For the text-containing cell, return its midpoint in [x, y] coordinate format. 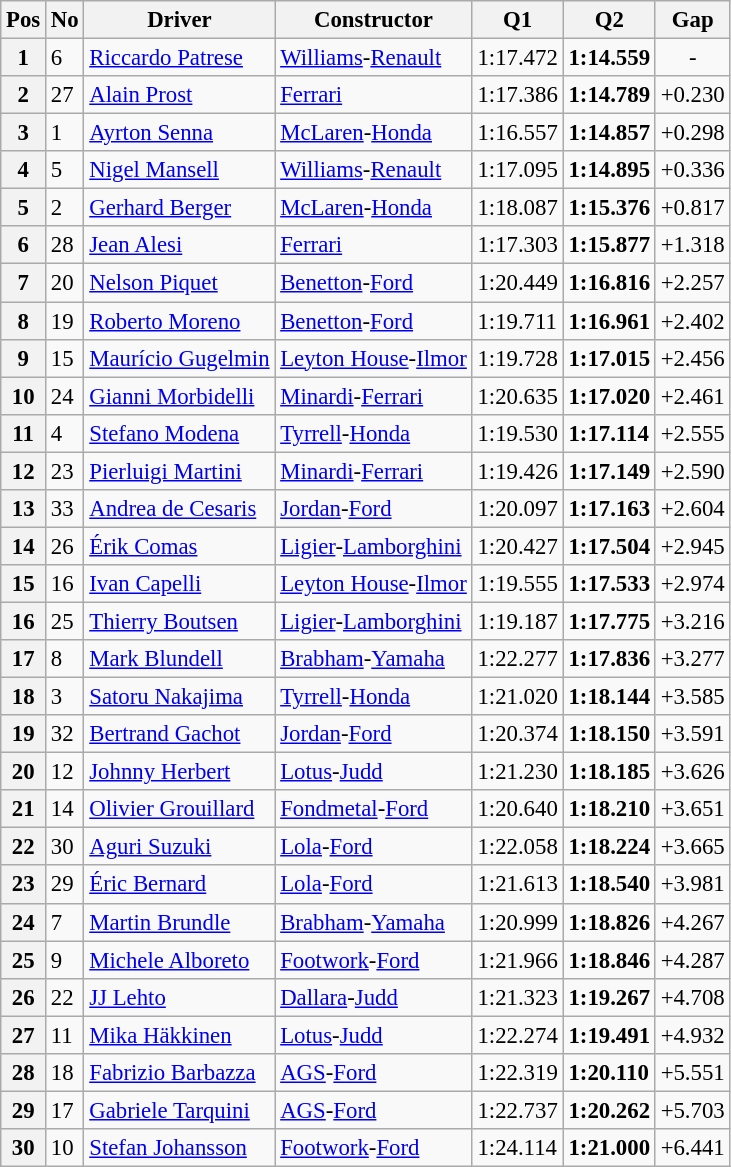
+4.267 [692, 922]
Ayrton Senna [180, 133]
1:17.020 [609, 396]
Johnny Herbert [180, 772]
Maurício Gugelmin [180, 358]
1:20.110 [609, 1073]
+3.216 [692, 621]
Constructor [374, 20]
+0.336 [692, 170]
+0.298 [692, 133]
Martin Brundle [180, 922]
1:17.836 [609, 659]
Gianni Morbidelli [180, 396]
+3.585 [692, 697]
1:17.386 [518, 95]
+3.981 [692, 885]
1:21.020 [518, 697]
Pos [24, 20]
+3.277 [692, 659]
1:20.097 [518, 509]
+0.817 [692, 208]
1:14.559 [609, 58]
Nelson Piquet [180, 283]
Mark Blundell [180, 659]
1:22.319 [518, 1073]
No [65, 20]
Nigel Mansell [180, 170]
1:20.427 [518, 546]
1:20.999 [518, 922]
1:20.262 [609, 1110]
1:19.426 [518, 471]
1:21.613 [518, 885]
Alain Prost [180, 95]
Roberto Moreno [180, 321]
1:15.376 [609, 208]
Driver [180, 20]
+2.456 [692, 358]
Pierluigi Martini [180, 471]
1:18.087 [518, 208]
1:19.187 [518, 621]
+3.591 [692, 734]
1:18.210 [609, 809]
+2.590 [692, 471]
13 [24, 509]
Olivier Grouillard [180, 809]
1:15.877 [609, 245]
1:20.635 [518, 396]
1:21.323 [518, 997]
Éric Bernard [180, 885]
1:16.961 [609, 321]
Andrea de Cesaris [180, 509]
+2.974 [692, 584]
Dallara-Judd [374, 997]
Thierry Boutsen [180, 621]
+2.257 [692, 283]
1:19.491 [609, 1035]
Jean Alesi [180, 245]
1:19.530 [518, 433]
1:16.557 [518, 133]
Michele Alboreto [180, 960]
1:21.000 [609, 1148]
1:14.895 [609, 170]
1:24.114 [518, 1148]
1:18.224 [609, 847]
+4.932 [692, 1035]
+3.665 [692, 847]
1:20.449 [518, 283]
1:20.374 [518, 734]
+2.604 [692, 509]
Gerhard Berger [180, 208]
+5.551 [692, 1073]
Aguri Suzuki [180, 847]
33 [65, 509]
1:17.015 [609, 358]
+0.230 [692, 95]
1:14.857 [609, 133]
+4.708 [692, 997]
1:19.267 [609, 997]
+1.318 [692, 245]
1:19.728 [518, 358]
Satoru Nakajima [180, 697]
+2.555 [692, 433]
Fondmetal-Ford [374, 809]
- [692, 58]
1:22.737 [518, 1110]
1:18.826 [609, 922]
21 [24, 809]
1:17.303 [518, 245]
1:22.277 [518, 659]
1:18.185 [609, 772]
+6.441 [692, 1148]
Mika Häkkinen [180, 1035]
1:21.230 [518, 772]
1:17.114 [609, 433]
+2.461 [692, 396]
Stefan Johansson [180, 1148]
1:17.163 [609, 509]
Riccardo Patrese [180, 58]
1:14.789 [609, 95]
Gap [692, 20]
1:21.966 [518, 960]
1:17.095 [518, 170]
1:22.058 [518, 847]
1:18.150 [609, 734]
1:20.640 [518, 809]
+3.626 [692, 772]
1:17.533 [609, 584]
Érik Comas [180, 546]
Stefano Modena [180, 433]
1:16.816 [609, 283]
Q1 [518, 20]
Fabrizio Barbazza [180, 1073]
1:17.504 [609, 546]
1:18.144 [609, 697]
+4.287 [692, 960]
+2.945 [692, 546]
+5.703 [692, 1110]
+3.651 [692, 809]
1:18.846 [609, 960]
32 [65, 734]
1:22.274 [518, 1035]
Ivan Capelli [180, 584]
Gabriele Tarquini [180, 1110]
1:17.149 [609, 471]
+2.402 [692, 321]
1:17.472 [518, 58]
JJ Lehto [180, 997]
1:19.711 [518, 321]
1:19.555 [518, 584]
1:18.540 [609, 885]
Q2 [609, 20]
1:17.775 [609, 621]
Bertrand Gachot [180, 734]
